Determine the [X, Y] coordinate at the center of the cell enclosing the given text.  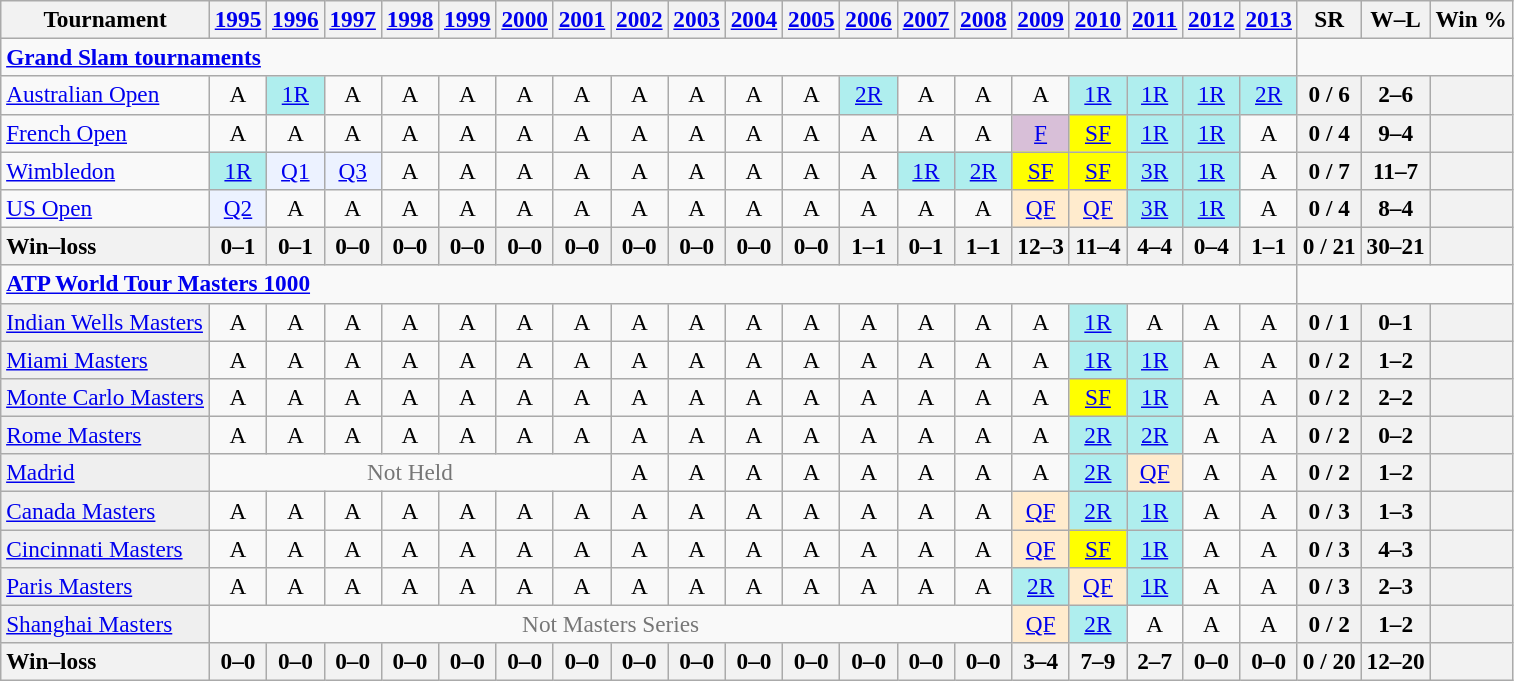
1996 [296, 19]
2000 [524, 19]
1997 [352, 19]
Grand Slam tournaments [650, 57]
1–3 [1396, 510]
30–21 [1396, 246]
2005 [812, 19]
SR [1329, 19]
2010 [1098, 19]
Indian Wells Masters [106, 322]
1998 [410, 19]
Not Held [410, 473]
Monte Carlo Masters [106, 397]
2007 [926, 19]
Miami Masters [106, 359]
2–6 [1396, 95]
Wimbledon [106, 170]
Q1 [296, 170]
2003 [696, 19]
Win % [1471, 19]
2–7 [1155, 662]
2–2 [1396, 397]
2011 [1155, 19]
Q3 [352, 170]
2004 [754, 19]
1995 [238, 19]
2012 [1212, 19]
Rome Masters [106, 435]
2002 [640, 19]
11–7 [1396, 170]
12–20 [1396, 662]
1999 [468, 19]
Tournament [106, 19]
ATP World Tour Masters 1000 [650, 284]
12–3 [1040, 246]
Madrid [106, 473]
2–3 [1396, 586]
3–4 [1040, 662]
0 / 20 [1329, 662]
9–4 [1396, 133]
Australian Open [106, 95]
0 / 21 [1329, 246]
8–4 [1396, 208]
4–4 [1155, 246]
7–9 [1098, 662]
0–2 [1396, 435]
Shanghai Masters [106, 624]
W–L [1396, 19]
0 / 6 [1329, 95]
F [1040, 133]
0 / 1 [1329, 322]
Canada Masters [106, 510]
0 / 7 [1329, 170]
2001 [582, 19]
11–4 [1098, 246]
Paris Masters [106, 586]
2009 [1040, 19]
2013 [1268, 19]
Q2 [238, 208]
Cincinnati Masters [106, 548]
2006 [868, 19]
US Open [106, 208]
0–4 [1212, 246]
French Open [106, 133]
4–3 [1396, 548]
2008 [984, 19]
Not Masters Series [610, 624]
